Find where the given text appears and provide that cell's center as (x, y) coordinate. 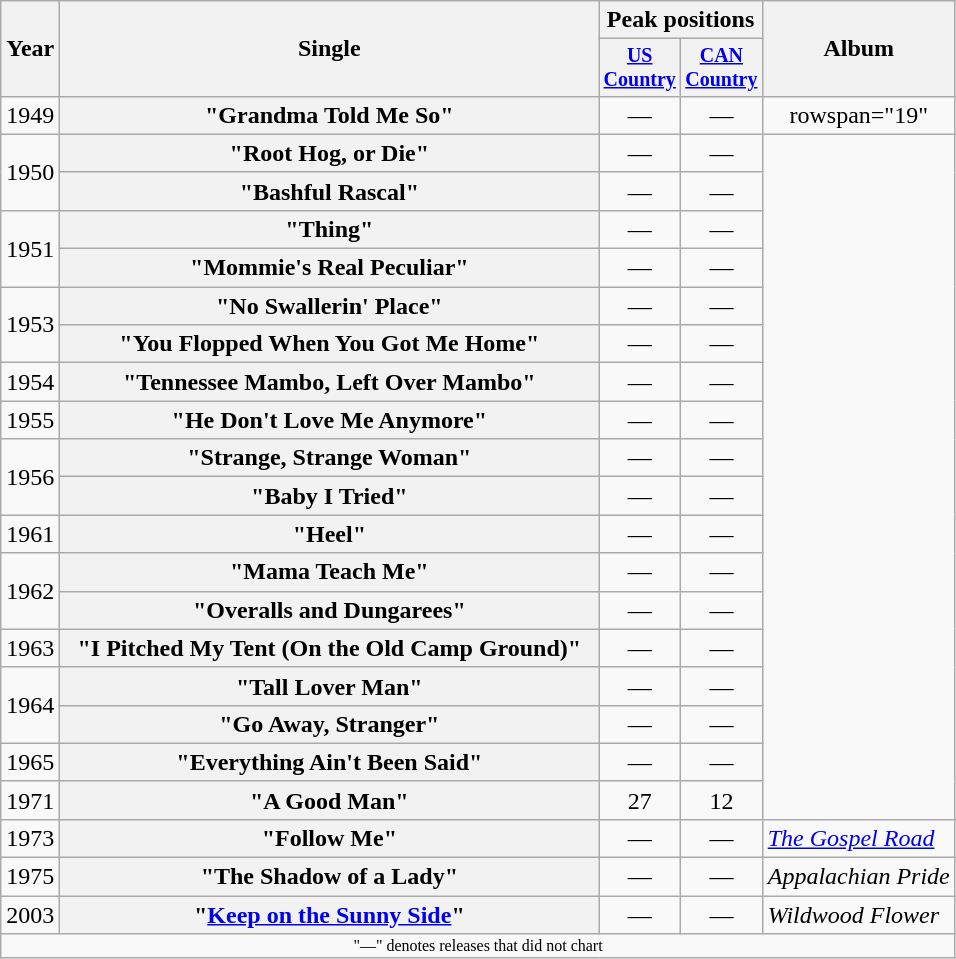
"Everything Ain't Been Said" (330, 762)
"Overalls and Dungarees" (330, 610)
The Gospel Road (858, 838)
"Follow Me" (330, 838)
US Country (640, 68)
1961 (30, 534)
1973 (30, 838)
12 (722, 800)
1975 (30, 877)
CAN Country (722, 68)
"Heel" (330, 534)
1963 (30, 648)
"Grandma Told Me So" (330, 115)
1955 (30, 420)
"Mommie's Real Peculiar" (330, 268)
1950 (30, 172)
Year (30, 49)
"Keep on the Sunny Side" (330, 915)
Appalachian Pride (858, 877)
"—" denotes releases that did not chart (478, 946)
1971 (30, 800)
Peak positions (680, 20)
1964 (30, 705)
rowspan="19" (858, 115)
Single (330, 49)
"You Flopped When You Got Me Home" (330, 344)
"Root Hog, or Die" (330, 153)
"He Don't Love Me Anymore" (330, 420)
"Tennessee Mambo, Left Over Mambo" (330, 382)
"Strange, Strange Woman" (330, 458)
"Mama Teach Me" (330, 572)
27 (640, 800)
1953 (30, 325)
"I Pitched My Tent (On the Old Camp Ground)" (330, 648)
2003 (30, 915)
"Tall Lover Man" (330, 686)
"A Good Man" (330, 800)
"The Shadow of a Lady" (330, 877)
1954 (30, 382)
1962 (30, 591)
1949 (30, 115)
Wildwood Flower (858, 915)
"Thing" (330, 229)
Album (858, 49)
"Bashful Rascal" (330, 191)
1956 (30, 477)
1951 (30, 248)
"No Swallerin' Place" (330, 306)
"Go Away, Stranger" (330, 724)
1965 (30, 762)
"Baby I Tried" (330, 496)
